Extract the [x, y] coordinate from the center of the cell holding the provided text.  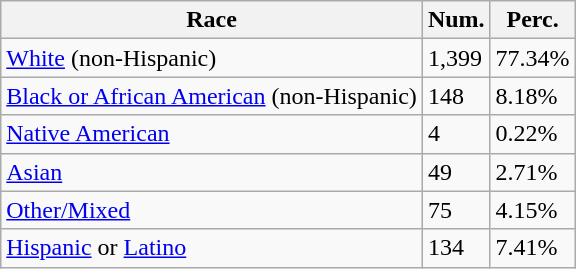
Hispanic or Latino [212, 248]
0.22% [532, 134]
Asian [212, 172]
Native American [212, 134]
77.34% [532, 58]
White (non-Hispanic) [212, 58]
4 [456, 134]
49 [456, 172]
1,399 [456, 58]
4.15% [532, 210]
Perc. [532, 20]
Other/Mixed [212, 210]
134 [456, 248]
75 [456, 210]
Num. [456, 20]
7.41% [532, 248]
Race [212, 20]
8.18% [532, 96]
Black or African American (non-Hispanic) [212, 96]
2.71% [532, 172]
148 [456, 96]
